Return [x, y] of the center of cell containing provided text 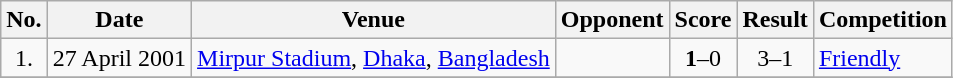
Date [119, 20]
Venue [374, 20]
27 April 2001 [119, 58]
Score [703, 20]
Mirpur Stadium, Dhaka, Bangladesh [374, 58]
No. [24, 20]
Competition [882, 20]
1–0 [703, 58]
Result [775, 20]
Friendly [882, 58]
Opponent [612, 20]
3–1 [775, 58]
1. [24, 58]
